Return (x, y) of the center of cell containing provided text 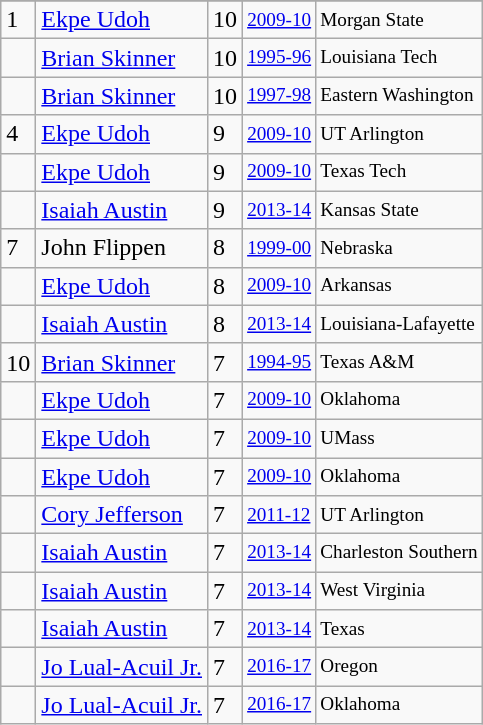
Louisiana Tech (399, 58)
Eastern Washington (399, 96)
1999-00 (280, 248)
John Flippen (122, 248)
Texas (399, 629)
Louisiana-Lafayette (399, 324)
Oregon (399, 667)
West Virginia (399, 591)
1997-98 (280, 96)
Cory Jefferson (122, 515)
2011-12 (280, 515)
Morgan State (399, 20)
1995-96 (280, 58)
UMass (399, 438)
Arkansas (399, 286)
1 (18, 20)
Charleston Southern (399, 553)
1994-95 (280, 362)
Kansas State (399, 210)
Texas Tech (399, 172)
4 (18, 134)
Texas A&M (399, 362)
Nebraska (399, 248)
